Extract the [X, Y] coordinate from the center of the cell holding the provided text.  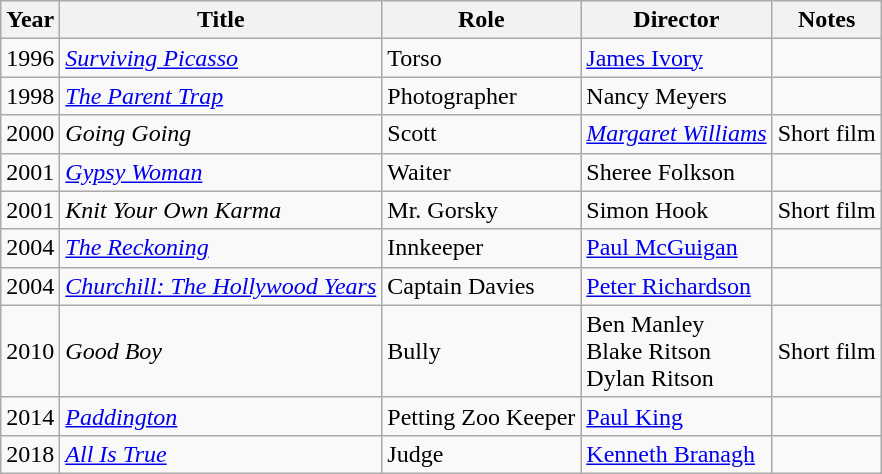
Captain Davies [482, 286]
James Ivory [676, 58]
2018 [30, 454]
Nancy Meyers [676, 96]
Paddington [221, 416]
Paul King [676, 416]
2000 [30, 134]
Year [30, 20]
Ben ManleyBlake RitsonDylan Ritson [676, 351]
Role [482, 20]
Photographer [482, 96]
Kenneth Branagh [676, 454]
Title [221, 20]
Petting Zoo Keeper [482, 416]
Paul McGuigan [676, 248]
Knit Your Own Karma [221, 210]
The Reckoning [221, 248]
Notes [826, 20]
2014 [30, 416]
All Is True [221, 454]
Scott [482, 134]
2010 [30, 351]
Innkeeper [482, 248]
Bully [482, 351]
Churchill: The Hollywood Years [221, 286]
Gypsy Woman [221, 172]
1996 [30, 58]
Going Going [221, 134]
Sheree Folkson [676, 172]
Judge [482, 454]
The Parent Trap [221, 96]
Margaret Williams [676, 134]
Torso [482, 58]
Surviving Picasso [221, 58]
Peter Richardson [676, 286]
Simon Hook [676, 210]
1998 [30, 96]
Good Boy [221, 351]
Director [676, 20]
Waiter [482, 172]
Mr. Gorsky [482, 210]
